Identify which cell holds the provided text, then report its [X, Y] central coordinate. 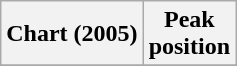
Chart (2005) [72, 34]
Peakposition [189, 34]
